Scan for the cell matching the given text and deliver its [x, y] coordinate at center. 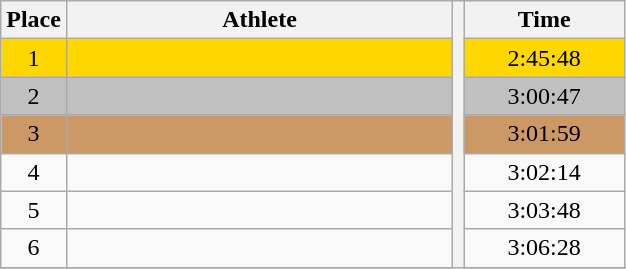
3:01:59 [544, 134]
1 [34, 58]
3:06:28 [544, 248]
6 [34, 248]
2:45:48 [544, 58]
Time [544, 20]
Athlete [259, 20]
2 [34, 96]
3:03:48 [544, 210]
5 [34, 210]
3:02:14 [544, 172]
4 [34, 172]
Place [34, 20]
3:00:47 [544, 96]
3 [34, 134]
